Pinpoint the cell where the given text exists, returning its [x, y] midpoint coordinate. 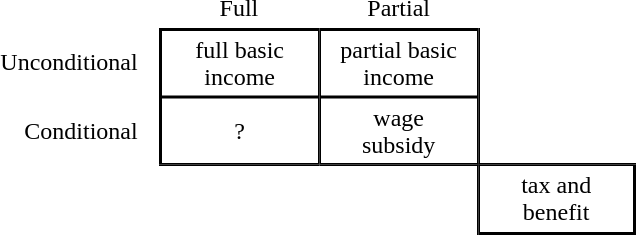
wagesubsidy [398, 131]
? [239, 131]
full basicincome [239, 62]
partial basicincome [398, 62]
tax andbenefit [557, 200]
